Identify which cell holds the provided text, then report its [x, y] central coordinate. 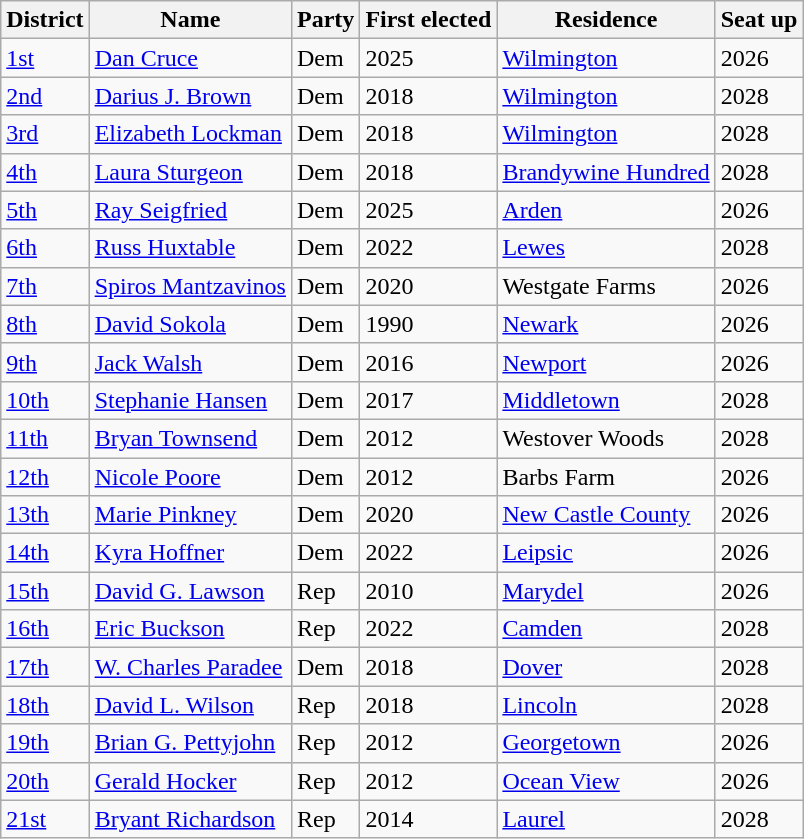
Dan Cruce [190, 58]
15th [45, 591]
Name [190, 20]
Gerald Hocker [190, 781]
Barbs Farm [606, 477]
2016 [428, 362]
District [45, 20]
17th [45, 667]
Nicole Poore [190, 477]
2017 [428, 400]
3rd [45, 134]
Newport [606, 362]
W. Charles Paradee [190, 667]
2nd [45, 96]
Eric Buckson [190, 629]
Brandywine Hundred [606, 172]
Bryant Richardson [190, 819]
Russ Huxtable [190, 248]
New Castle County [606, 515]
7th [45, 286]
12th [45, 477]
David G. Lawson [190, 591]
Laurel [606, 819]
Ray Seigfried [190, 210]
Kyra Hoffner [190, 553]
Lewes [606, 248]
1990 [428, 324]
Lincoln [606, 705]
David Sokola [190, 324]
9th [45, 362]
Ocean View [606, 781]
Party [325, 20]
Middletown [606, 400]
18th [45, 705]
Jack Walsh [190, 362]
Westover Woods [606, 438]
11th [45, 438]
16th [45, 629]
Georgetown [606, 743]
1st [45, 58]
Bryan Townsend [190, 438]
Spiros Mantzavinos [190, 286]
Camden [606, 629]
Laura Sturgeon [190, 172]
4th [45, 172]
Marydel [606, 591]
8th [45, 324]
Marie Pinkney [190, 515]
David L. Wilson [190, 705]
5th [45, 210]
Seat up [759, 20]
6th [45, 248]
Darius J. Brown [190, 96]
Stephanie Hansen [190, 400]
First elected [428, 20]
2010 [428, 591]
Leipsic [606, 553]
Elizabeth Lockman [190, 134]
14th [45, 553]
Dover [606, 667]
10th [45, 400]
Westgate Farms [606, 286]
2014 [428, 819]
19th [45, 743]
13th [45, 515]
21st [45, 819]
Newark [606, 324]
Arden [606, 210]
20th [45, 781]
Residence [606, 20]
Brian G. Pettyjohn [190, 743]
